Return the [x, y] coordinate for the center point of the cell that contains the specified text.  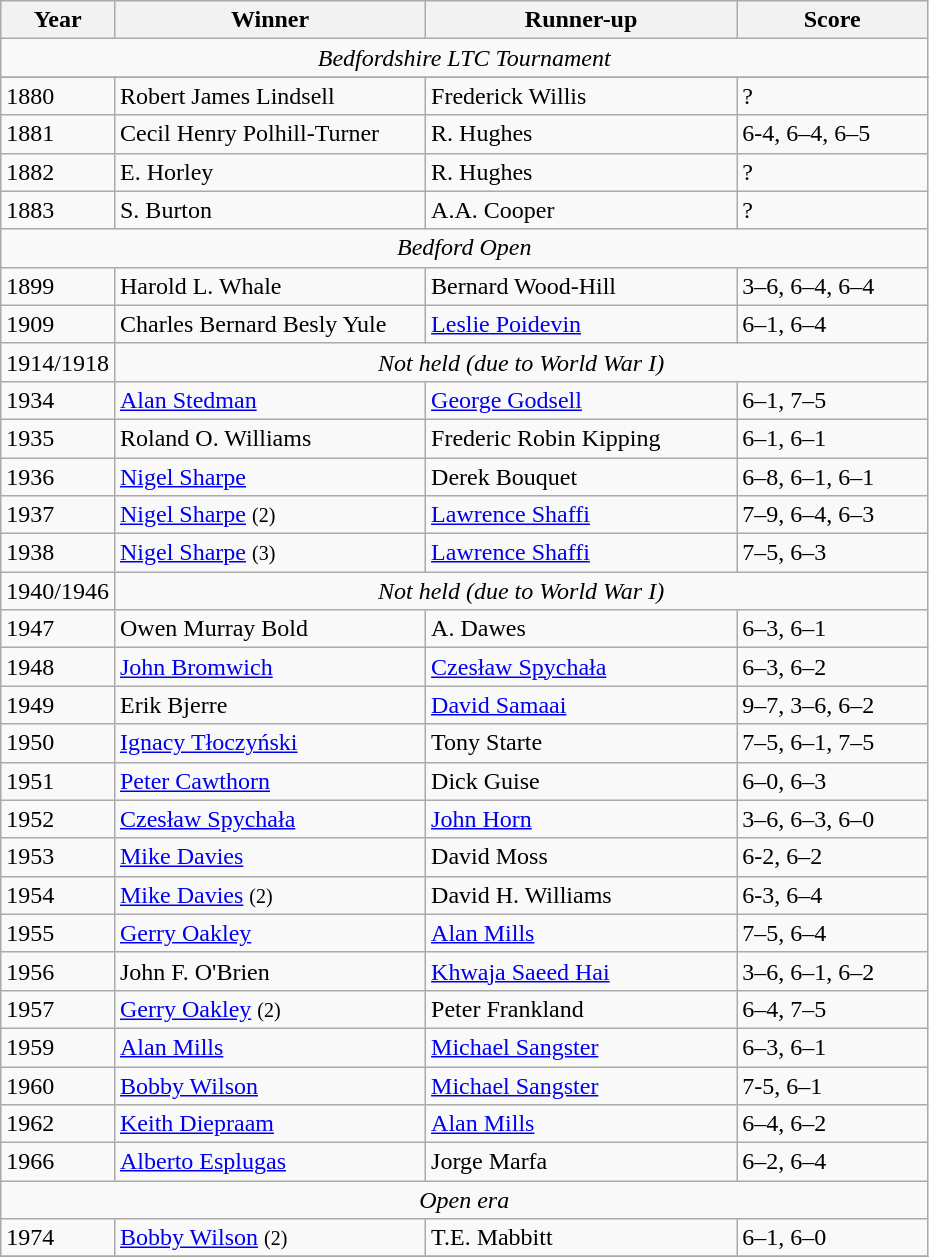
Winner [270, 20]
1899 [58, 286]
6–1, 6–0 [832, 1238]
Keith Diepraam [270, 1124]
6–3, 6–2 [832, 667]
Cecil Henry Polhill-Turner [270, 134]
7-5, 6–1 [832, 1085]
7–5, 6–3 [832, 553]
Alan Stedman [270, 400]
7–5, 6–1, 7–5 [832, 743]
1947 [58, 629]
Bernard Wood-Hill [582, 286]
6–0, 6–3 [832, 781]
Bobby Wilson [270, 1085]
1880 [58, 96]
1881 [58, 134]
Mike Davies (2) [270, 895]
1955 [58, 933]
Nigel Sharpe [270, 477]
1948 [58, 667]
6-3, 6–4 [832, 895]
1940/1946 [58, 591]
Frederic Robin Kipping [582, 438]
1935 [58, 438]
Robert James Lindsell [270, 96]
Peter Frankland [582, 1009]
Score [832, 20]
6–2, 6–4 [832, 1162]
1952 [58, 819]
Owen Murray Bold [270, 629]
6-4, 6–4, 6–5 [832, 134]
3–6, 6–4, 6–4 [832, 286]
David H. Williams [582, 895]
1934 [58, 400]
Dick Guise [582, 781]
Nigel Sharpe (2) [270, 515]
1954 [58, 895]
John Horn [582, 819]
Frederick Willis [582, 96]
1937 [58, 515]
Open era [464, 1200]
Leslie Poidevin [582, 324]
David Samaai [582, 705]
Ignacy Tłoczyński [270, 743]
Mike Davies [270, 857]
Derek Bouquet [582, 477]
George Godsell [582, 400]
Khwaja Saeed Hai [582, 971]
E. Horley [270, 172]
Nigel Sharpe (3) [270, 553]
1962 [58, 1124]
9–7, 3–6, 6–2 [832, 705]
John Bromwich [270, 667]
Gerry Oakley [270, 933]
John F. O'Brien [270, 971]
T.E. Mabbitt [582, 1238]
1950 [58, 743]
Bedford Open [464, 248]
Tony Starte [582, 743]
3–6, 6–1, 6–2 [832, 971]
Year [58, 20]
1966 [58, 1162]
6-2, 6–2 [832, 857]
7–5, 6–4 [832, 933]
1953 [58, 857]
1938 [58, 553]
Peter Cawthorn [270, 781]
1949 [58, 705]
Alberto Esplugas [270, 1162]
6–1, 6–1 [832, 438]
1974 [58, 1238]
6–1, 6–4 [832, 324]
1882 [58, 172]
6–1, 7–5 [832, 400]
7–9, 6–4, 6–3 [832, 515]
6–4, 6–2 [832, 1124]
1960 [58, 1085]
Jorge Marfa [582, 1162]
Roland O. Williams [270, 438]
Runner-up [582, 20]
1936 [58, 477]
1959 [58, 1047]
3–6, 6–3, 6–0 [832, 819]
A. Dawes [582, 629]
Bobby Wilson (2) [270, 1238]
Charles Bernard Besly Yule [270, 324]
1883 [58, 210]
1909 [58, 324]
Gerry Oakley (2) [270, 1009]
6–8, 6–1, 6–1 [832, 477]
6–4, 7–5 [832, 1009]
1951 [58, 781]
Bedfordshire LTC Tournament [464, 58]
1956 [58, 971]
David Moss [582, 857]
Harold L. Whale [270, 286]
S. Burton [270, 210]
Erik Bjerre [270, 705]
1914/1918 [58, 362]
A.A. Cooper [582, 210]
1957 [58, 1009]
